Find where the given text appears and provide that cell's center as (x, y) coordinate. 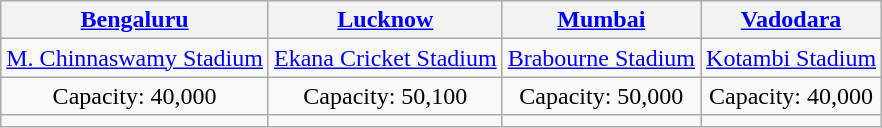
Vadodara (792, 20)
Kotambi Stadium (792, 58)
Brabourne Stadium (601, 58)
M. Chinnaswamy Stadium (135, 58)
Ekana Cricket Stadium (385, 58)
Mumbai (601, 20)
Capacity: 50,100 (385, 96)
Capacity: 50,000 (601, 96)
Bengaluru (135, 20)
Lucknow (385, 20)
